From the cell containing the given text, extract its center point as [X, Y] coordinate. 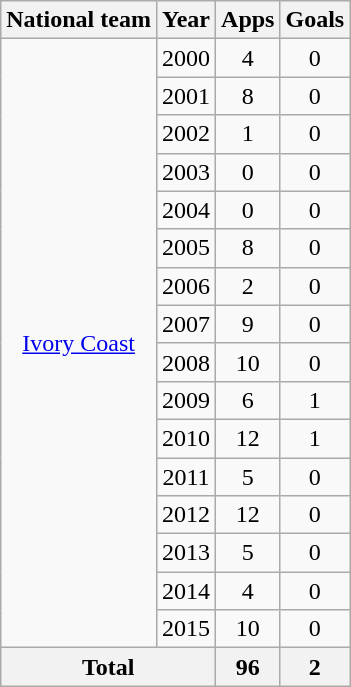
2011 [186, 477]
2013 [186, 553]
Apps [248, 20]
2001 [186, 96]
2005 [186, 248]
2009 [186, 400]
2008 [186, 362]
Year [186, 20]
96 [248, 667]
2015 [186, 629]
2007 [186, 324]
Total [108, 667]
Goals [315, 20]
2014 [186, 591]
National team [79, 20]
2006 [186, 286]
2012 [186, 515]
2000 [186, 58]
2010 [186, 438]
9 [248, 324]
6 [248, 400]
2003 [186, 172]
Ivory Coast [79, 344]
2004 [186, 210]
2002 [186, 134]
